Provide the (x, y) coordinate of the cell's center where the given text is located.  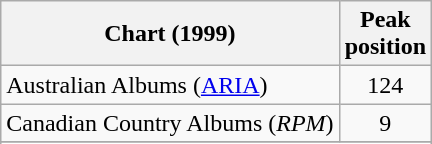
9 (385, 123)
Australian Albums (ARIA) (170, 85)
Canadian Country Albums (RPM) (170, 123)
Chart (1999) (170, 34)
124 (385, 85)
Peakposition (385, 34)
